For the text-containing cell, return its midpoint in (X, Y) coordinate format. 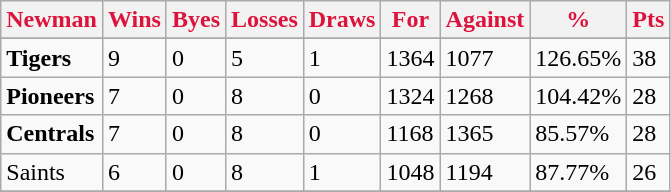
26 (648, 172)
9 (134, 58)
For (410, 20)
Against (485, 20)
Pioneers (52, 96)
5 (265, 58)
1364 (410, 58)
38 (648, 58)
104.42% (578, 96)
6 (134, 172)
1365 (485, 134)
87.77% (578, 172)
85.57% (578, 134)
Saints (52, 172)
Newman (52, 20)
Wins (134, 20)
1048 (410, 172)
Byes (196, 20)
1268 (485, 96)
Tigers (52, 58)
Draws (342, 20)
Losses (265, 20)
1168 (410, 134)
Centrals (52, 134)
% (578, 20)
126.65% (578, 58)
Pts (648, 20)
1194 (485, 172)
1077 (485, 58)
1324 (410, 96)
